Pinpoint the cell where the given text exists, returning its [x, y] midpoint coordinate. 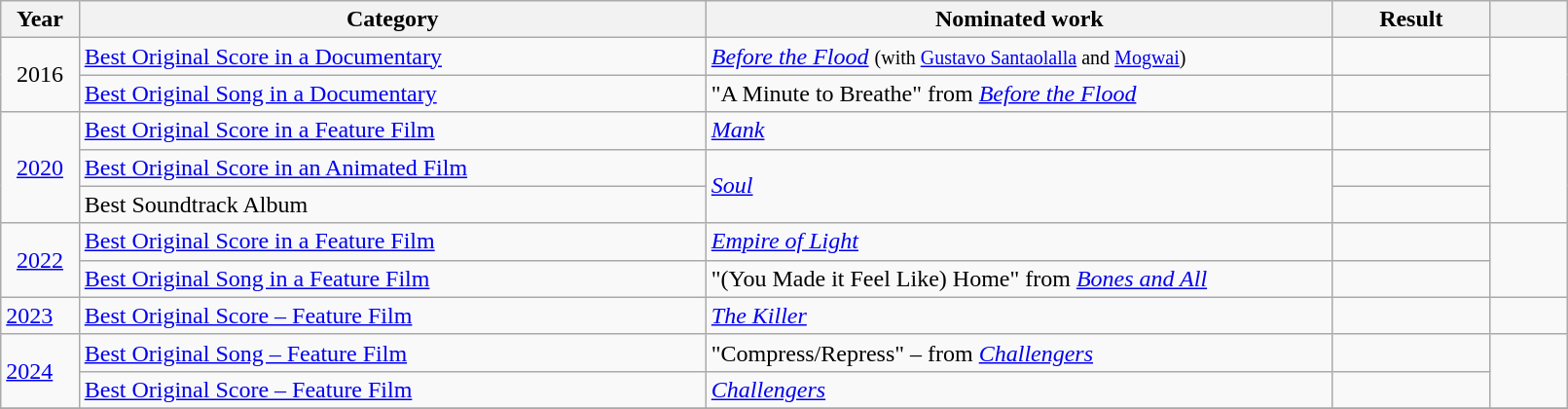
Empire of Light [1019, 242]
Nominated work [1019, 19]
Best Original Score in an Animated Film [392, 167]
2016 [40, 75]
Best Original Song in a Documentary [392, 93]
"Compress/Repress" – from Challengers [1019, 353]
The Killer [1019, 316]
Best Original Song in a Feature Film [392, 279]
Year [40, 19]
Challengers [1019, 390]
"(You Made it Feel Like) Home" from Bones and All [1019, 279]
"A Minute to Breathe" from Before the Flood [1019, 93]
2024 [40, 371]
Best Soundtrack Album [392, 204]
Before the Flood (with Gustavo Santaolalla and Mogwai) [1019, 56]
Soul [1019, 186]
2022 [40, 260]
2023 [40, 316]
Best Original Song – Feature Film [392, 353]
2020 [40, 167]
Mank [1019, 130]
Best Original Score in a Documentary [392, 56]
Result [1411, 19]
Category [392, 19]
